Extract the (x, y) coordinate from the center of the cell holding the provided text.  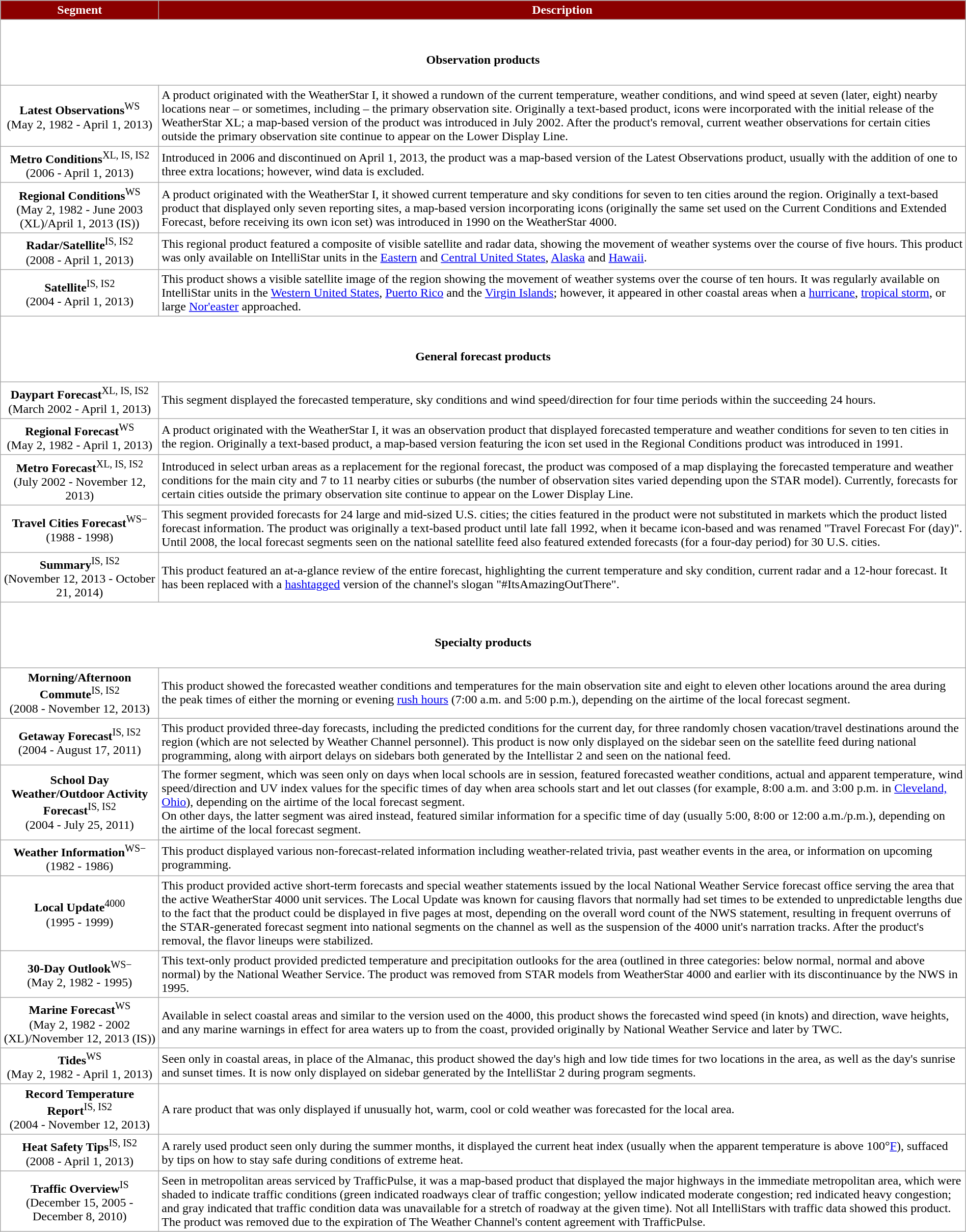
Metro ForecastXL, IS, IS2(July 2002 - November 12, 2013) (79, 480)
Morning/Afternoon CommuteIS, IS2(2008 - November 12, 2013) (79, 693)
Specialty products (483, 635)
30-Day OutlookWS−(May 2, 1982 - 1995) (79, 974)
Regional ForecastWS(May 2, 1982 - April 1, 2013) (79, 437)
Latest ObservationsWS(May 2, 1982 - April 1, 2013) (79, 116)
A rare product that was only displayed if unusually hot, warm, cool or cold weather was forecasted for the local area. (562, 1109)
Traffic OverviewIS(December 15, 2005 - December 8, 2010) (79, 1201)
Travel Cities ForecastWS−(1988 - 1998) (79, 529)
Weather InformationWS−(1982 - 1986) (79, 858)
SatelliteIS, IS2(2004 - April 1, 2013) (79, 293)
This segment displayed the forecasted temperature, sky conditions and wind speed/direction for four time periods within the succeeding 24 hours. (562, 400)
Record Temperature ReportIS, IS2(2004 - November 12, 2013) (79, 1109)
Daypart ForecastXL, IS, IS2(March 2002 - April 1, 2013) (79, 400)
Segment (79, 10)
Local Update4000(1995 - 1999) (79, 913)
TidesWS(May 2, 1982 - April 1, 2013) (79, 1066)
School Day Weather/Outdoor Activity ForecastIS, IS2(2004 - July 25, 2011) (79, 802)
Metro ConditionsXL, IS, IS2(2006 - April 1, 2013) (79, 165)
Getaway ForecastIS, IS2(2004 - August 17, 2011) (79, 742)
SummaryIS, IS2(November 12, 2013 - October 21, 2014) (79, 577)
Radar/SatelliteIS, IS2(2008 - April 1, 2013) (79, 251)
General forecast products (483, 349)
Heat Safety TipsIS, IS2(2008 - April 1, 2013) (79, 1152)
Observation products (483, 53)
Regional ConditionsWS(May 2, 1982 - June 2003 (XL)/April 1, 2013 (IS)) (79, 208)
Description (562, 10)
Marine ForecastWS(May 2, 1982 - 2002 (XL)/November 12, 2013 (IS)) (79, 1023)
